Detect which cell encompasses the target text, then output its (X, Y) center coordinate. 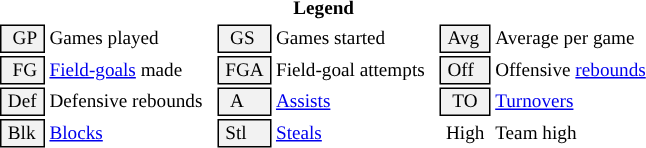
GP (22, 38)
High (466, 133)
FGA (244, 70)
A (244, 102)
Field-goal attempts (355, 70)
Field-goals made (131, 70)
GS (244, 38)
Blocks (131, 133)
Blk (22, 133)
Games started (355, 38)
Steals (355, 133)
FG (22, 70)
Defensive rebounds (131, 102)
Stl (244, 133)
Off (466, 70)
TO (466, 102)
Def (22, 102)
Assists (355, 102)
Avg (466, 38)
Games played (131, 38)
